For the text-containing cell, return its midpoint in (X, Y) coordinate format. 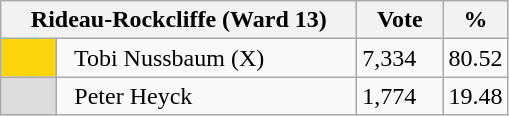
7,334 (400, 58)
Rideau-Rockcliffe (Ward 13) (179, 20)
80.52 (476, 58)
% (476, 20)
Vote (400, 20)
19.48 (476, 96)
1,774 (400, 96)
Peter Heyck (207, 96)
Tobi Nussbaum (X) (207, 58)
